Find where the given text appears and provide that cell's center as (x, y) coordinate. 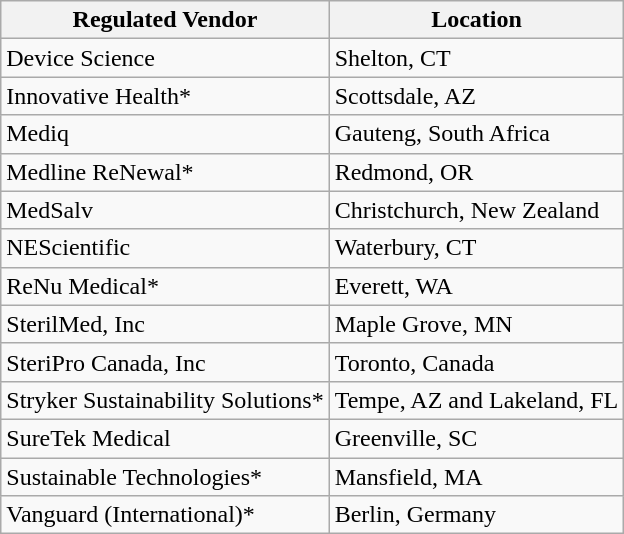
Maple Grove, MN (476, 324)
Berlin, Germany (476, 515)
Sustainable Technologies* (165, 477)
Christchurch, New Zealand (476, 210)
Medline ReNewal* (165, 172)
MedSalv (165, 210)
Innovative Health* (165, 96)
Waterbury, CT (476, 248)
Shelton, CT (476, 58)
NEScientific (165, 248)
SureTek Medical (165, 438)
Regulated Vendor (165, 20)
Redmond, OR (476, 172)
Vanguard (International)* (165, 515)
Everett, WA (476, 286)
Tempe, AZ and Lakeland, FL (476, 400)
Toronto, Canada (476, 362)
Greenville, SC (476, 438)
Gauteng, South Africa (476, 134)
Mediq (165, 134)
Scottsdale, AZ (476, 96)
Stryker Sustainability Solutions* (165, 400)
SteriPro Canada, Inc (165, 362)
Mansfield, MA (476, 477)
ReNu Medical* (165, 286)
Device Science (165, 58)
SterilMed, Inc (165, 324)
Location (476, 20)
